Determine the (x, y) coordinate at the center of the cell enclosing the given text.  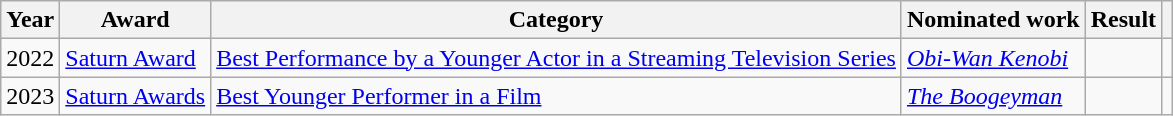
Saturn Award (136, 58)
The Boogeyman (993, 96)
Best Performance by a Younger Actor in a Streaming Television Series (556, 58)
Year (30, 20)
Award (136, 20)
Obi-Wan Kenobi (993, 58)
Saturn Awards (136, 96)
Category (556, 20)
Result (1123, 20)
Best Younger Performer in a Film (556, 96)
Nominated work (993, 20)
2023 (30, 96)
2022 (30, 58)
